Return the [x, y] coordinate for the center point of the cell that contains the specified text.  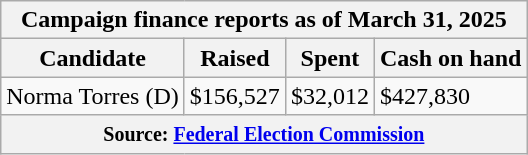
Norma Torres (D) [93, 96]
Candidate [93, 58]
Cash on hand [450, 58]
$427,830 [450, 96]
$32,012 [330, 96]
Raised [234, 58]
Source: Federal Election Commission [264, 134]
$156,527 [234, 96]
Spent [330, 58]
Campaign finance reports as of March 31, 2025 [264, 20]
